Capture the cell that displays the provided text and extract its [X, Y] central coordinate. 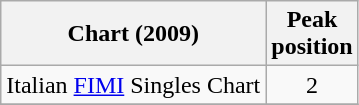
Chart (2009) [134, 34]
Peak position [312, 34]
Italian FIMI Singles Chart [134, 85]
2 [312, 85]
